Determine the [x, y] coordinate at the center of the cell enclosing the given text.  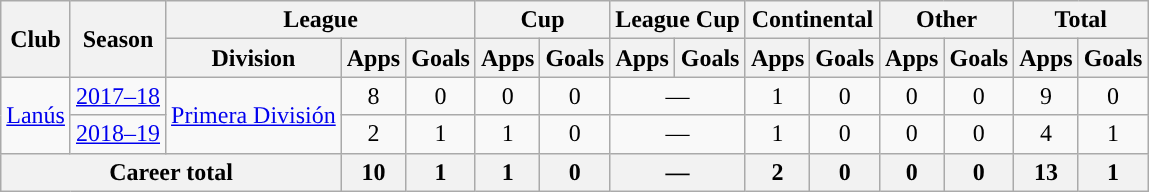
Season [118, 39]
Total [1081, 20]
Lanús [36, 115]
Club [36, 39]
9 [1046, 96]
Continental [812, 20]
8 [373, 96]
Other [947, 20]
2018–19 [118, 134]
2017–18 [118, 96]
Primera División [254, 115]
Cup [542, 20]
League Cup [678, 20]
League [321, 20]
10 [373, 172]
Career total [171, 172]
Division [254, 58]
4 [1046, 134]
13 [1046, 172]
